Capture the cell that displays the provided text and extract its (X, Y) central coordinate. 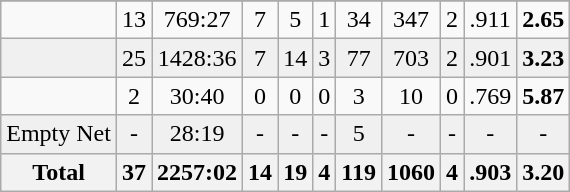
13 (134, 20)
1428:36 (198, 58)
.769 (490, 96)
10 (412, 96)
.903 (490, 172)
.901 (490, 58)
Total (59, 172)
37 (134, 172)
703 (412, 58)
25 (134, 58)
2.65 (544, 20)
3.20 (544, 172)
34 (359, 20)
19 (296, 172)
5.87 (544, 96)
77 (359, 58)
1 (324, 20)
769:27 (198, 20)
28:19 (198, 134)
.911 (490, 20)
30:40 (198, 96)
1060 (412, 172)
Empty Net (59, 134)
347 (412, 20)
2257:02 (198, 172)
119 (359, 172)
3.23 (544, 58)
